Provide the [X, Y] coordinate of the cell's center where the given text is located.  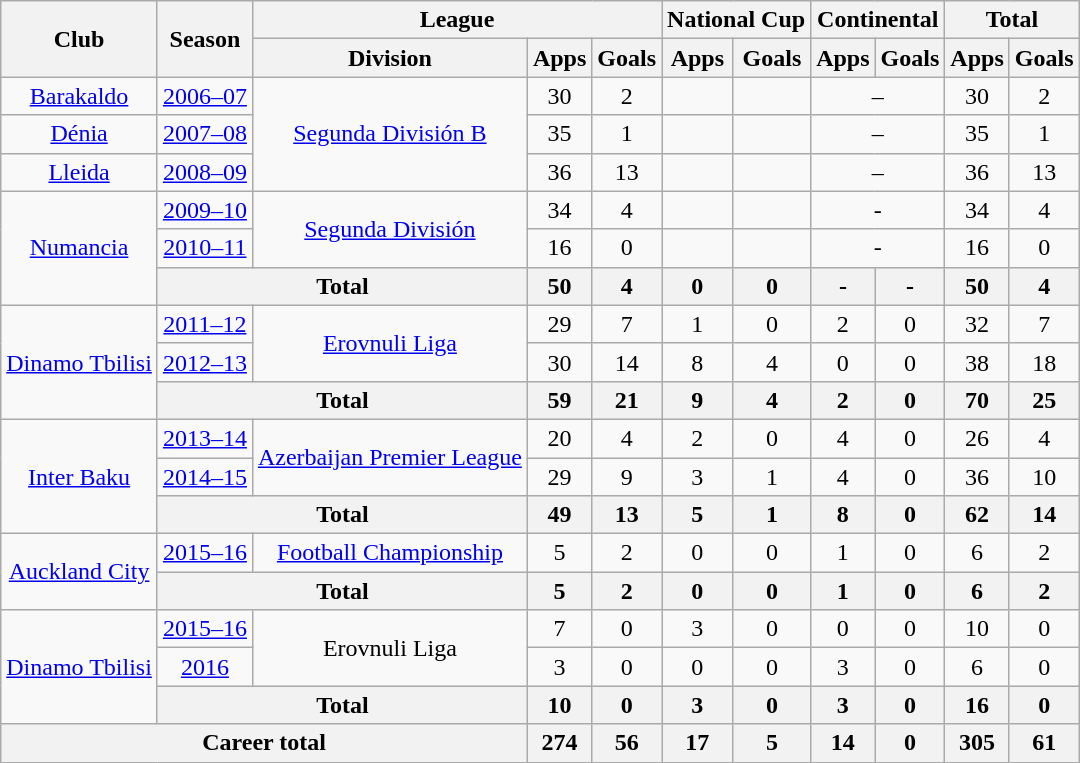
25 [1044, 400]
2008–09 [204, 172]
61 [1044, 743]
Segunda División [390, 229]
Club [80, 39]
Dénia [80, 134]
38 [977, 362]
Career total [264, 743]
Numancia [80, 248]
2013–14 [204, 438]
National Cup [736, 20]
49 [559, 515]
Lleida [80, 172]
2006–07 [204, 96]
Auckland City [80, 572]
70 [977, 400]
Azerbaijan Premier League [390, 457]
Inter Baku [80, 476]
21 [627, 400]
2011–12 [204, 324]
2010–11 [204, 248]
62 [977, 515]
274 [559, 743]
17 [698, 743]
59 [559, 400]
Continental [878, 20]
18 [1044, 362]
32 [977, 324]
56 [627, 743]
2012–13 [204, 362]
2016 [204, 667]
2007–08 [204, 134]
26 [977, 438]
Football Championship [390, 553]
League [456, 20]
20 [559, 438]
Barakaldo [80, 96]
Season [204, 39]
Division [390, 58]
2014–15 [204, 477]
Segunda División B [390, 134]
305 [977, 743]
2009–10 [204, 210]
